Detect which cell encompasses the target text, then output its [X, Y] center coordinate. 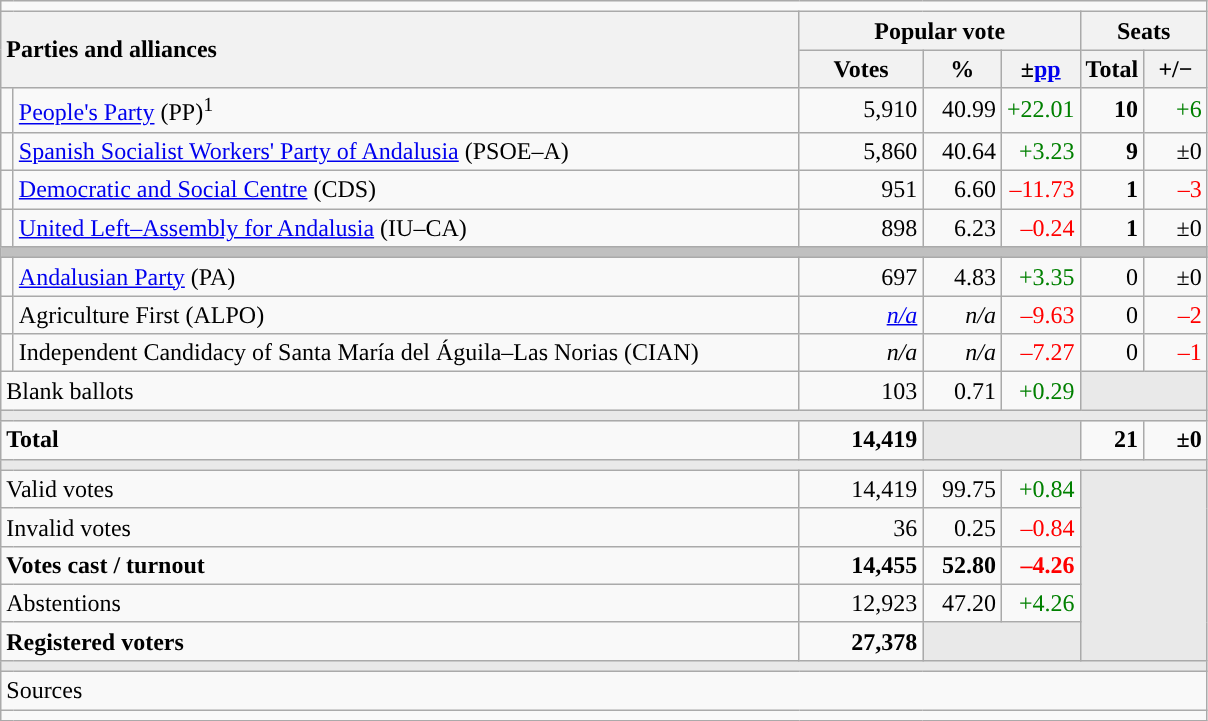
–1 [1176, 353]
United Left–Assembly for Andalusia (IU–CA) [406, 228]
+/− [1176, 69]
Registered voters [400, 641]
+0.84 [1040, 489]
+3.35 [1040, 277]
+0.29 [1040, 391]
Popular vote [940, 31]
40.99 [962, 110]
±pp [1040, 69]
898 [861, 228]
6.23 [962, 228]
Democratic and Social Centre (CDS) [406, 190]
0.71 [962, 391]
Sources [604, 691]
–9.63 [1040, 315]
Blank ballots [400, 391]
Agriculture First (ALPO) [406, 315]
103 [861, 391]
Invalid votes [400, 527]
–7.27 [1040, 353]
+6 [1176, 110]
Seats [1144, 31]
People's Party (PP)1 [406, 110]
+3.23 [1040, 151]
10 [1112, 110]
–3 [1176, 190]
5,910 [861, 110]
21 [1112, 440]
47.20 [962, 603]
% [962, 69]
5,860 [861, 151]
–11.73 [1040, 190]
9 [1112, 151]
Independent Candidacy of Santa María del Águila–Las Norias (CIAN) [406, 353]
Votes cast / turnout [400, 565]
27,378 [861, 641]
Andalusian Party (PA) [406, 277]
36 [861, 527]
–2 [1176, 315]
–4.26 [1040, 565]
697 [861, 277]
0.25 [962, 527]
Parties and alliances [400, 50]
6.60 [962, 190]
Abstentions [400, 603]
+22.01 [1040, 110]
951 [861, 190]
Spanish Socialist Workers' Party of Andalusia (PSOE–A) [406, 151]
–0.84 [1040, 527]
+4.26 [1040, 603]
12,923 [861, 603]
Valid votes [400, 489]
99.75 [962, 489]
40.64 [962, 151]
–0.24 [1040, 228]
Votes [861, 69]
52.80 [962, 565]
4.83 [962, 277]
14,455 [861, 565]
